Detect which cell encompasses the target text, then output its (X, Y) center coordinate. 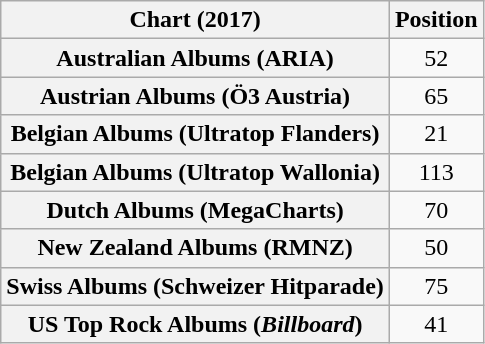
52 (436, 58)
Australian Albums (ARIA) (196, 58)
Belgian Albums (Ultratop Flanders) (196, 134)
50 (436, 248)
113 (436, 172)
New Zealand Albums (RMNZ) (196, 248)
75 (436, 286)
70 (436, 210)
Chart (2017) (196, 20)
Belgian Albums (Ultratop Wallonia) (196, 172)
Dutch Albums (MegaCharts) (196, 210)
US Top Rock Albums (Billboard) (196, 324)
65 (436, 96)
41 (436, 324)
Position (436, 20)
Swiss Albums (Schweizer Hitparade) (196, 286)
21 (436, 134)
Austrian Albums (Ö3 Austria) (196, 96)
